Find where the given text appears and provide that cell's center as [x, y] coordinate. 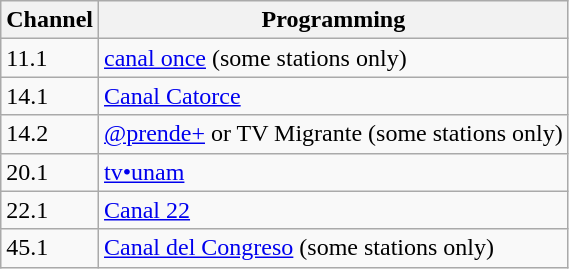
22.1 [50, 210]
Canal 22 [334, 210]
14.1 [50, 96]
tv•unam [334, 172]
@prende+ or TV Migrante (some stations only) [334, 134]
Channel [50, 20]
Canal del Congreso (some stations only) [334, 248]
11.1 [50, 58]
canal once (some stations only) [334, 58]
45.1 [50, 248]
20.1 [50, 172]
Canal Catorce [334, 96]
14.2 [50, 134]
Programming [334, 20]
